Scan for the cell matching the given text and deliver its [X, Y] coordinate at center. 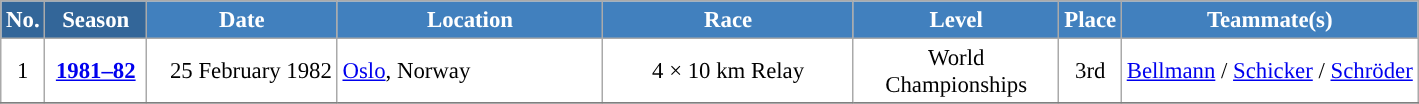
1981–82 [96, 72]
Bellmann / Schicker / Schröder [1270, 72]
4 × 10 km Relay [728, 72]
Race [728, 20]
1 [23, 72]
Oslo, Norway [470, 72]
Location [470, 20]
Season [96, 20]
3rd [1090, 72]
World Championships [956, 72]
Date [242, 20]
No. [23, 20]
Place [1090, 20]
25 February 1982 [242, 72]
Level [956, 20]
Teammate(s) [1270, 20]
